For the text-containing cell, return its midpoint in (X, Y) coordinate format. 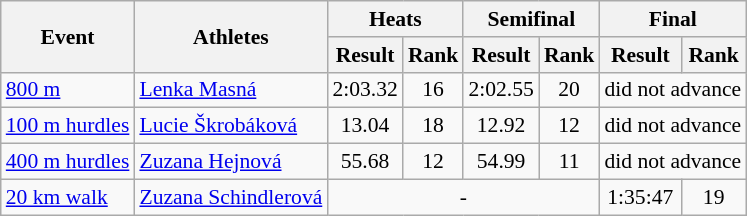
55.68 (364, 162)
19 (714, 197)
100 m hurdles (68, 126)
12.92 (500, 126)
Event (68, 36)
18 (434, 126)
Semifinal (531, 19)
Lucie Škrobáková (230, 126)
20 (570, 90)
Heats (395, 19)
- (463, 197)
Zuzana Hejnová (230, 162)
Athletes (230, 36)
54.99 (500, 162)
800 m (68, 90)
13.04 (364, 126)
2:02.55 (500, 90)
1:35:47 (640, 197)
2:03.32 (364, 90)
11 (570, 162)
20 km walk (68, 197)
Final (672, 19)
16 (434, 90)
Zuzana Schindlerová (230, 197)
400 m hurdles (68, 162)
Lenka Masná (230, 90)
